Locate the cell with the specified text and output its [x, y] center coordinate. 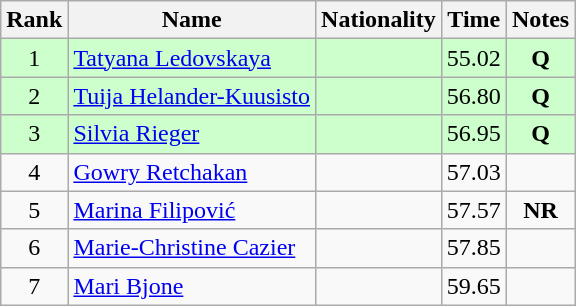
4 [34, 172]
55.02 [474, 58]
57.57 [474, 210]
Rank [34, 20]
56.80 [474, 96]
Gowry Retchakan [192, 172]
59.65 [474, 286]
57.85 [474, 248]
1 [34, 58]
Marina Filipović [192, 210]
Tatyana Ledovskaya [192, 58]
Notes [540, 20]
Time [474, 20]
Mari Bjone [192, 286]
Name [192, 20]
3 [34, 134]
2 [34, 96]
Silvia Rieger [192, 134]
56.95 [474, 134]
6 [34, 248]
5 [34, 210]
NR [540, 210]
57.03 [474, 172]
Nationality [379, 20]
7 [34, 286]
Tuija Helander-Kuusisto [192, 96]
Marie-Christine Cazier [192, 248]
